Find where the given text appears and provide that cell's center as (x, y) coordinate. 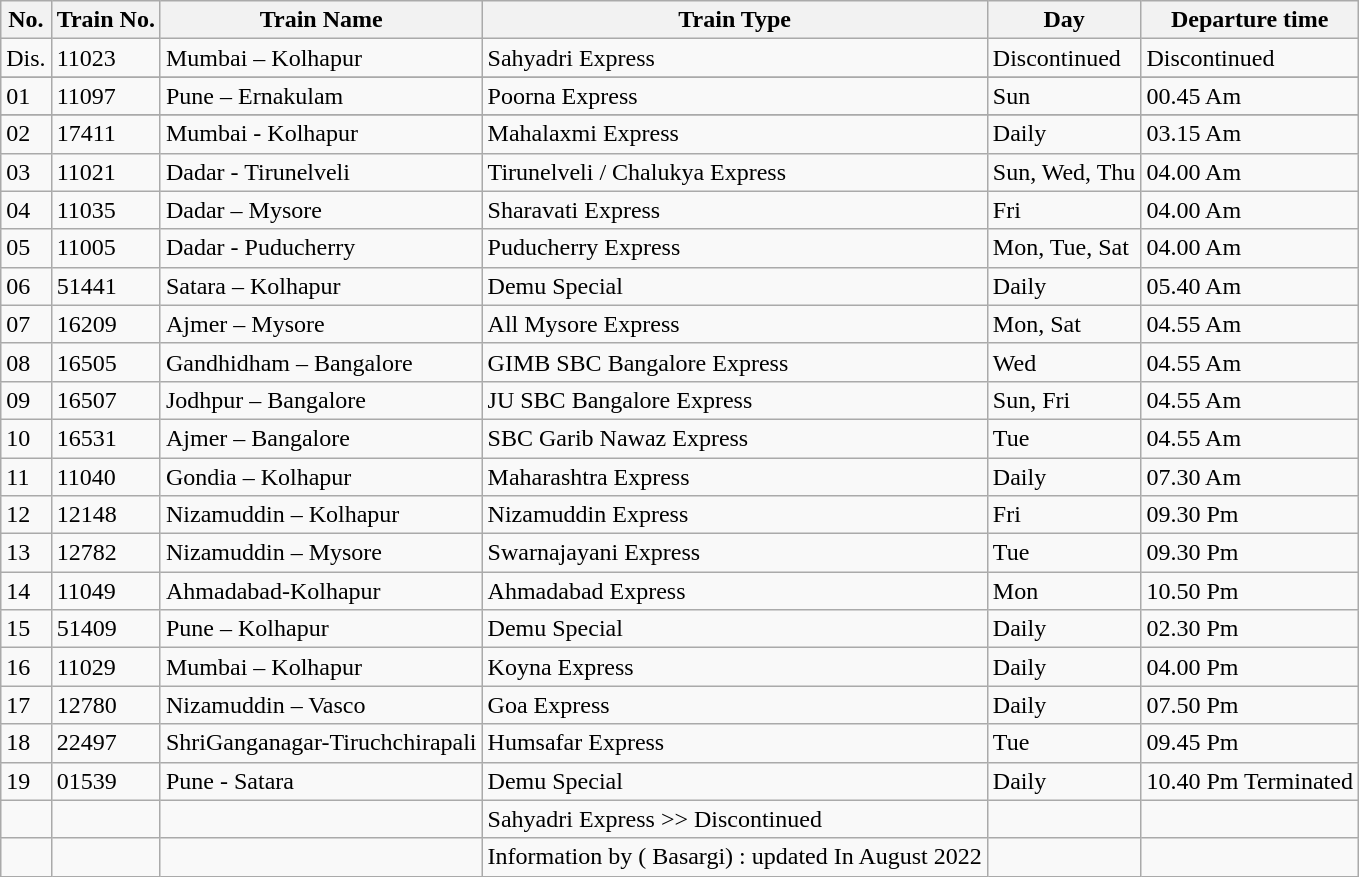
00.45 Am (1250, 96)
12 (26, 515)
Poorna Express (734, 96)
16 (26, 667)
17411 (106, 134)
Satara – Kolhapur (321, 286)
Pune – Kolhapur (321, 629)
Puducherry Express (734, 248)
01539 (106, 781)
Gandhidham – Bangalore (321, 362)
GIMB SBC Bangalore Express (734, 362)
11097 (106, 96)
16507 (106, 400)
Nizamuddin – Kolhapur (321, 515)
11035 (106, 210)
15 (26, 629)
11040 (106, 477)
Sahyadri Express (734, 58)
Maharashtra Express (734, 477)
17 (26, 705)
Mon, Tue, Sat (1064, 248)
09 (26, 400)
Information by ( Basargi) : updated In August 2022 (734, 857)
All Mysore Express (734, 324)
03 (26, 172)
Nizamuddin Express (734, 515)
Dis. (26, 58)
Koyna Express (734, 667)
Gondia – Kolhapur (321, 477)
Nizamuddin – Mysore (321, 553)
Mahalaxmi Express (734, 134)
22497 (106, 743)
11029 (106, 667)
Nizamuddin – Vasco (321, 705)
11021 (106, 172)
05.40 Am (1250, 286)
Day (1064, 20)
Tirunelveli / Chalukya Express (734, 172)
Sun, Wed, Thu (1064, 172)
11 (26, 477)
11023 (106, 58)
Sahyadri Express >> Discontinued (734, 819)
ShriGanganagar-Tiruchchirapali (321, 743)
12782 (106, 553)
02 (26, 134)
08 (26, 362)
18 (26, 743)
09.45 Pm (1250, 743)
10 (26, 438)
Sun, Fri (1064, 400)
Dadar - Tirunelveli (321, 172)
05 (26, 248)
Departure time (1250, 20)
Mon, Sat (1064, 324)
12780 (106, 705)
Ajmer – Mysore (321, 324)
Mumbai - Kolhapur (321, 134)
Wed (1064, 362)
51441 (106, 286)
16505 (106, 362)
Goa Express (734, 705)
Pune – Ernakulam (321, 96)
14 (26, 591)
Ahmadabad Express (734, 591)
19 (26, 781)
JU SBC Bangalore Express (734, 400)
03.15 Am (1250, 134)
07.50 Pm (1250, 705)
Humsafar Express (734, 743)
Train Type (734, 20)
Train Name (321, 20)
04.00 Pm (1250, 667)
Dadar – Mysore (321, 210)
Sun (1064, 96)
02.30 Pm (1250, 629)
01 (26, 96)
Sharavati Express (734, 210)
10.50 Pm (1250, 591)
Train No. (106, 20)
11049 (106, 591)
Swarnajayani Express (734, 553)
Ajmer – Bangalore (321, 438)
04 (26, 210)
07.30 Am (1250, 477)
06 (26, 286)
Jodhpur – Bangalore (321, 400)
51409 (106, 629)
Dadar - Puducherry (321, 248)
Ahmadabad-Kolhapur (321, 591)
Pune - Satara (321, 781)
12148 (106, 515)
07 (26, 324)
10.40 Pm Terminated (1250, 781)
16531 (106, 438)
SBC Garib Nawaz Express (734, 438)
13 (26, 553)
Mon (1064, 591)
11005 (106, 248)
No. (26, 20)
16209 (106, 324)
